From the cell containing the given text, extract its center point as [x, y] coordinate. 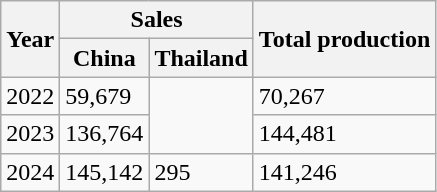
141,246 [344, 172]
2022 [30, 96]
Year [30, 39]
2023 [30, 134]
2024 [30, 172]
144,481 [344, 134]
China [104, 58]
145,142 [104, 172]
Sales [157, 20]
136,764 [104, 134]
59,679 [104, 96]
70,267 [344, 96]
Total production [344, 39]
Thailand [201, 58]
295 [201, 172]
